Pinpoint the cell where the given text exists, returning its (X, Y) midpoint coordinate. 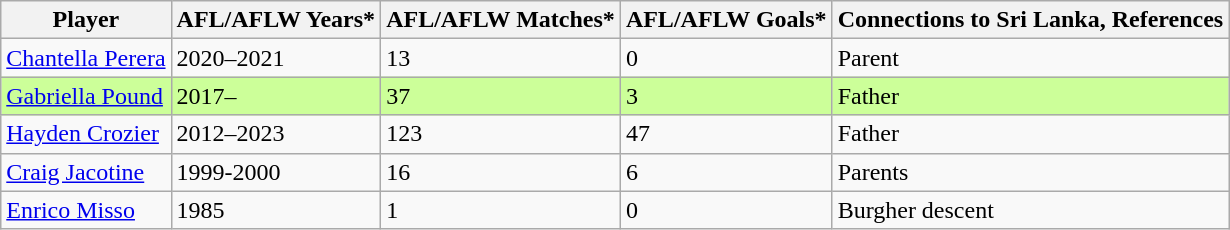
16 (501, 172)
1 (501, 210)
2020–2021 (276, 58)
AFL/AFLW Years* (276, 20)
37 (501, 96)
1985 (276, 210)
Gabriella Pound (86, 96)
1999-2000 (276, 172)
3 (726, 96)
AFL/AFLW Matches* (501, 20)
Craig Jacotine (86, 172)
Hayden Crozier (86, 134)
Parents (1030, 172)
Chantella Perera (86, 58)
Connections to Sri Lanka, References (1030, 20)
AFL/AFLW Goals* (726, 20)
2017– (276, 96)
Player (86, 20)
Burgher descent (1030, 210)
13 (501, 58)
Parent (1030, 58)
123 (501, 134)
6 (726, 172)
Enrico Misso (86, 210)
2012–2023 (276, 134)
47 (726, 134)
